From the cell containing the given text, extract its center point as [x, y] coordinate. 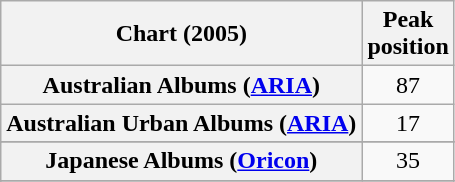
Australian Urban Albums (ARIA) [182, 123]
Japanese Albums (Oricon) [182, 161]
87 [408, 85]
35 [408, 161]
17 [408, 123]
Peakposition [408, 34]
Australian Albums (ARIA) [182, 85]
Chart (2005) [182, 34]
